Return the (x, y) coordinate for the center point of the cell that contains the specified text.  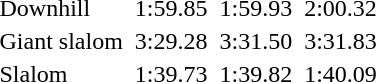
3:31.50 (256, 41)
3:29.28 (171, 41)
